Identify which cell holds the provided text, then report its [X, Y] central coordinate. 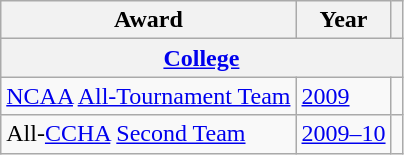
All-CCHA Second Team [148, 134]
College [202, 58]
2009 [344, 96]
Award [148, 20]
Year [344, 20]
2009–10 [344, 134]
NCAA All-Tournament Team [148, 96]
